Return the [x, y] coordinate for the center point of the cell that contains the specified text.  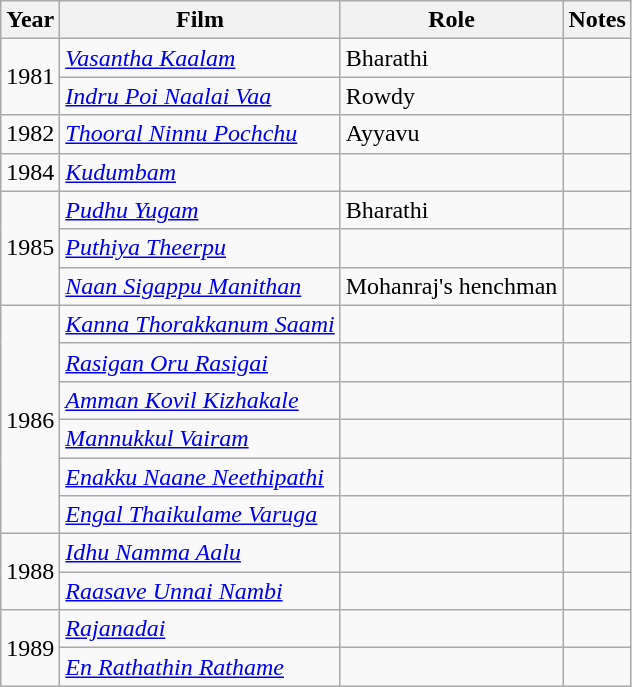
Notes [597, 20]
Kanna Thorakkanum Saami [200, 324]
Thooral Ninnu Pochchu [200, 134]
Mohanraj's henchman [452, 286]
Mannukkul Vairam [200, 438]
Vasantha Kaalam [200, 58]
1984 [30, 172]
Year [30, 20]
Role [452, 20]
Puthiya Theerpu [200, 248]
Amman Kovil Kizhakale [200, 400]
Pudhu Yugam [200, 210]
1988 [30, 572]
Rajanadai [200, 629]
Naan Sigappu Manithan [200, 286]
Kudumbam [200, 172]
1986 [30, 419]
Rasigan Oru Rasigai [200, 362]
Indru Poi Naalai Vaa [200, 96]
Enakku Naane Neethipathi [200, 477]
Engal Thaikulame Varuga [200, 515]
1982 [30, 134]
En Rathathin Rathame [200, 667]
Raasave Unnai Nambi [200, 591]
Rowdy [452, 96]
1985 [30, 248]
Idhu Namma Aalu [200, 553]
Ayyavu [452, 134]
Film [200, 20]
1981 [30, 77]
1989 [30, 648]
